Capture the cell that displays the provided text and extract its [x, y] central coordinate. 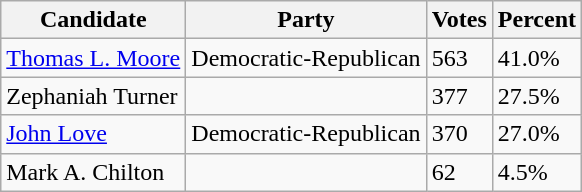
62 [459, 172]
Zephaniah Turner [94, 96]
John Love [94, 134]
27.0% [536, 134]
Thomas L. Moore [94, 58]
41.0% [536, 58]
563 [459, 58]
Votes [459, 20]
Mark A. Chilton [94, 172]
370 [459, 134]
27.5% [536, 96]
4.5% [536, 172]
377 [459, 96]
Party [306, 20]
Candidate [94, 20]
Percent [536, 20]
